Determine the (X, Y) coordinate at the center of the cell enclosing the given text.  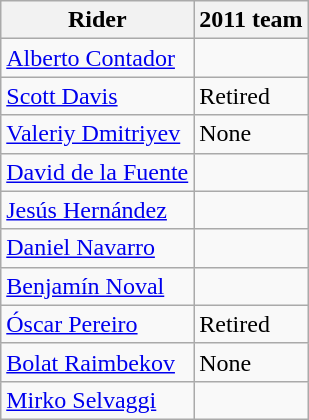
Benjamín Noval (98, 286)
Scott Davis (98, 96)
Mirko Selvaggi (98, 400)
David de la Fuente (98, 172)
Rider (98, 20)
Daniel Navarro (98, 248)
2011 team (251, 20)
Valeriy Dmitriyev (98, 134)
Bolat Raimbekov (98, 362)
Alberto Contador (98, 58)
Jesús Hernández (98, 210)
Óscar Pereiro (98, 324)
